Scan for the cell matching the given text and deliver its (X, Y) coordinate at center. 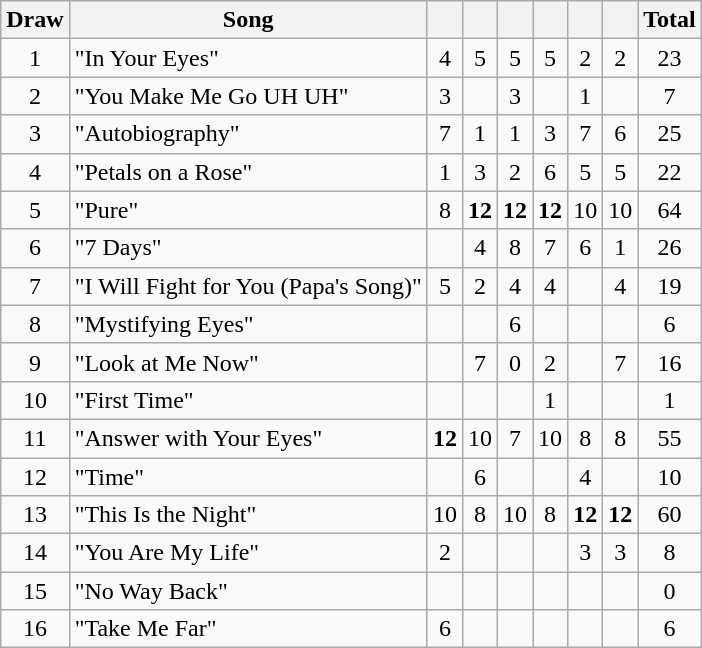
"No Way Back" (248, 591)
"You Make Me Go UH UH" (248, 96)
Total (670, 20)
19 (670, 286)
9 (35, 362)
64 (670, 210)
13 (35, 515)
15 (35, 591)
"Petals on a Rose" (248, 172)
"Autobiography" (248, 134)
25 (670, 134)
"Answer with Your Eyes" (248, 438)
"Mystifying Eyes" (248, 324)
"Time" (248, 477)
"You Are My Life" (248, 553)
14 (35, 553)
"Take Me Far" (248, 629)
"This Is the Night" (248, 515)
60 (670, 515)
Draw (35, 20)
"Look at Me Now" (248, 362)
Song (248, 20)
"First Time" (248, 400)
11 (35, 438)
22 (670, 172)
26 (670, 248)
"In Your Eyes" (248, 58)
55 (670, 438)
"Pure" (248, 210)
"7 Days" (248, 248)
"I Will Fight for You (Papa's Song)" (248, 286)
23 (670, 58)
